Return the (x, y) coordinate for the center point of the cell that contains the specified text.  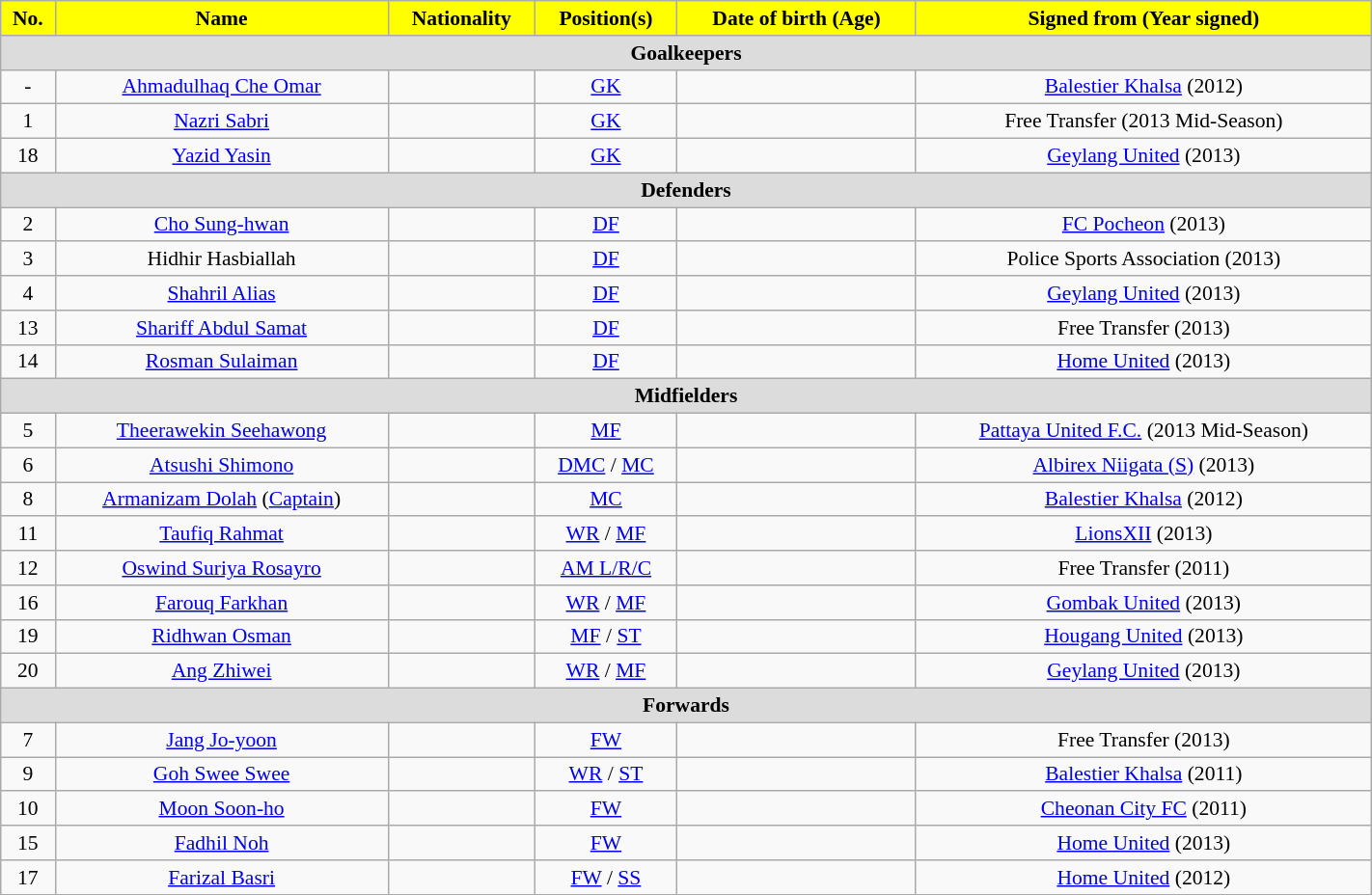
Ridhwan Osman (222, 637)
LionsXII (2013) (1143, 534)
Yazid Yasin (222, 156)
DMC / MC (606, 465)
5 (28, 431)
Albirex Niigata (S) (2013) (1143, 465)
Shahril Alias (222, 293)
15 (28, 843)
WR / ST (606, 774)
Cho Sung-hwan (222, 225)
Defenders (686, 190)
Farouq Farkhan (222, 603)
13 (28, 328)
9 (28, 774)
7 (28, 740)
19 (28, 637)
Ahmadulhaq Che Omar (222, 87)
Position(s) (606, 18)
FC Pocheon (2013) (1143, 225)
20 (28, 671)
Armanizam Dolah (Captain) (222, 500)
Farizal Basri (222, 878)
Free Transfer (2011) (1143, 568)
Theerawekin Seehawong (222, 431)
1 (28, 122)
Taufiq Rahmat (222, 534)
10 (28, 809)
Name (222, 18)
8 (28, 500)
Hidhir Hasbiallah (222, 259)
Date of birth (Age) (797, 18)
MF (606, 431)
MC (606, 500)
Goalkeepers (686, 53)
11 (28, 534)
Oswind Suriya Rosayro (222, 568)
Police Sports Association (2013) (1143, 259)
Shariff Abdul Samat (222, 328)
Gombak United (2013) (1143, 603)
Jang Jo-yoon (222, 740)
Moon Soon-ho (222, 809)
Nazri Sabri (222, 122)
Rosman Sulaiman (222, 362)
16 (28, 603)
17 (28, 878)
AM L/R/C (606, 568)
Ang Zhiwei (222, 671)
Signed from (Year signed) (1143, 18)
18 (28, 156)
Balestier Khalsa (2011) (1143, 774)
Hougang United (2013) (1143, 637)
Nationality (461, 18)
4 (28, 293)
Forwards (686, 706)
Midfielders (686, 396)
Home United (2012) (1143, 878)
Atsushi Shimono (222, 465)
Pattaya United F.C. (2013 Mid-Season) (1143, 431)
FW / SS (606, 878)
MF / ST (606, 637)
Fadhil Noh (222, 843)
Cheonan City FC (2011) (1143, 809)
12 (28, 568)
No. (28, 18)
14 (28, 362)
- (28, 87)
Goh Swee Swee (222, 774)
3 (28, 259)
Free Transfer (2013 Mid-Season) (1143, 122)
6 (28, 465)
2 (28, 225)
